Capture the cell that displays the provided text and extract its (X, Y) central coordinate. 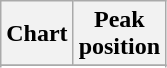
Peakposition (119, 34)
Chart (37, 34)
